Identify which cell holds the provided text, then report its [x, y] central coordinate. 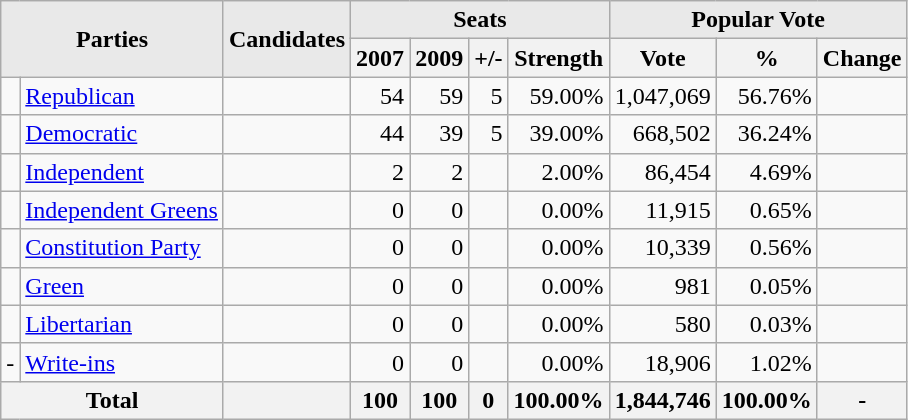
668,502 [662, 134]
36.24% [766, 134]
Independent Greens [122, 210]
Write-ins [122, 362]
39 [440, 134]
Total [112, 400]
4.69% [766, 172]
Green [122, 286]
Strength [558, 58]
Independent [122, 172]
Democratic [122, 134]
+/- [488, 58]
11,915 [662, 210]
% [766, 58]
981 [662, 286]
Parties [112, 39]
44 [380, 134]
0.05% [766, 286]
2009 [440, 58]
2.00% [558, 172]
Libertarian [122, 324]
39.00% [558, 134]
59.00% [558, 96]
Change [862, 58]
1.02% [766, 362]
2007 [380, 58]
Republican [122, 96]
580 [662, 324]
86,454 [662, 172]
10,339 [662, 248]
Constitution Party [122, 248]
56.76% [766, 96]
Seats [480, 20]
0.65% [766, 210]
18,906 [662, 362]
59 [440, 96]
0.03% [766, 324]
54 [380, 96]
1,047,069 [662, 96]
Candidates [286, 39]
0.56% [766, 248]
1,844,746 [662, 400]
Popular Vote [758, 20]
Vote [662, 58]
